Locate the cell with the specified text and output its (x, y) center coordinate. 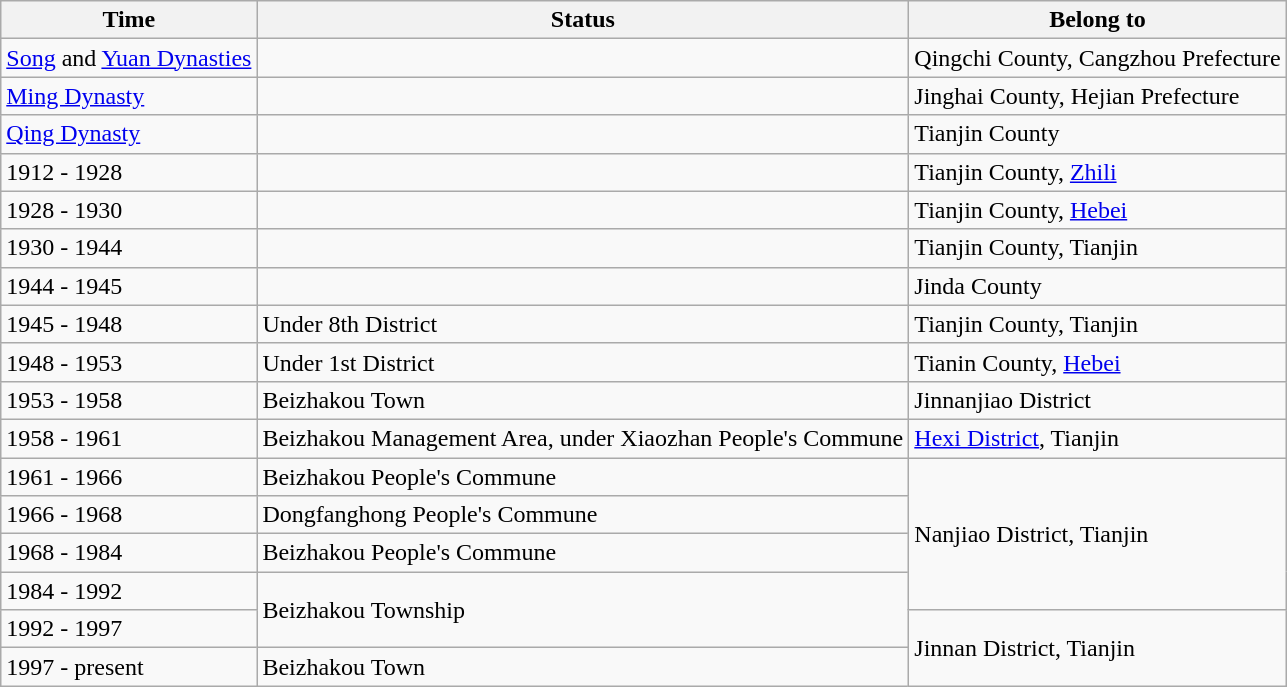
Under 8th District (583, 324)
1928 - 1930 (129, 210)
Jinda County (1098, 286)
Status (583, 20)
1944 - 1945 (129, 286)
1992 - 1997 (129, 629)
Dongfanghong People's Commune (583, 515)
Tianjin County, Zhili (1098, 172)
Time (129, 20)
1948 - 1953 (129, 362)
1966 - 1968 (129, 515)
Nanjiao District, Tianjin (1098, 534)
Tianjin County (1098, 134)
Jinnan District, Tianjin (1098, 648)
Beizhakou Township (583, 610)
1997 - present (129, 667)
1930 - 1944 (129, 248)
Jinnanjiao District (1098, 400)
1912 - 1928 (129, 172)
1968 - 1984 (129, 553)
Jinghai County, Hejian Prefecture (1098, 96)
Qing Dynasty (129, 134)
Ming Dynasty (129, 96)
1958 - 1961 (129, 438)
Hexi District, Tianjin (1098, 438)
1984 - 1992 (129, 591)
Belong to (1098, 20)
Under 1st District (583, 362)
Song and Yuan Dynasties (129, 58)
Beizhakou Management Area, under Xiaozhan People's Commune (583, 438)
1953 - 1958 (129, 400)
Tianin County, Hebei (1098, 362)
1945 - 1948 (129, 324)
Tianjin County, Hebei (1098, 210)
Qingchi County, Cangzhou Prefecture (1098, 58)
1961 - 1966 (129, 477)
